Determine the (X, Y) coordinate at the center of the cell enclosing the given text.  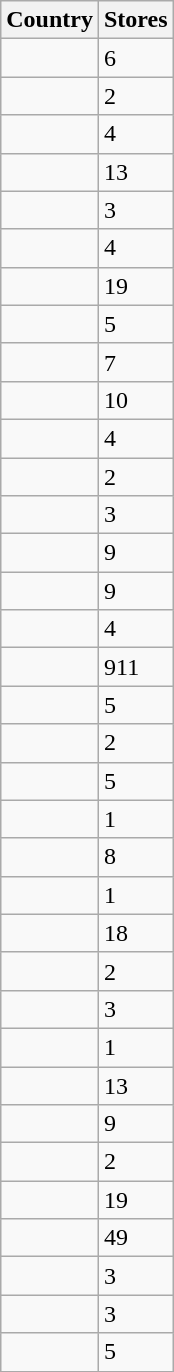
8 (136, 857)
7 (136, 362)
Country (50, 20)
911 (136, 667)
49 (136, 1238)
6 (136, 58)
10 (136, 400)
Stores (136, 20)
18 (136, 933)
